Detect which cell encompasses the target text, then output its (X, Y) center coordinate. 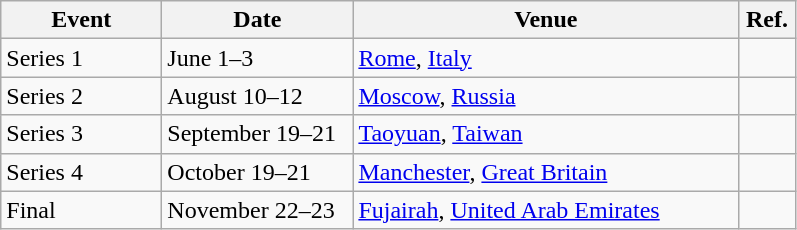
Series 2 (82, 96)
Final (82, 210)
Fujairah, United Arab Emirates (546, 210)
June 1–3 (258, 58)
October 19–21 (258, 172)
Moscow, Russia (546, 96)
Manchester, Great Britain (546, 172)
Date (258, 20)
September 19–21 (258, 134)
Rome, Italy (546, 58)
Event (82, 20)
Series 3 (82, 134)
Taoyuan, Taiwan (546, 134)
Ref. (767, 20)
Series 1 (82, 58)
August 10–12 (258, 96)
Venue (546, 20)
Series 4 (82, 172)
November 22–23 (258, 210)
